Output the [X, Y] coordinate of the center of the cell containing the given text.  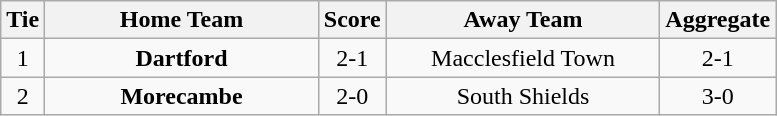
Morecambe [182, 96]
3-0 [718, 96]
Away Team [523, 20]
Tie [23, 20]
Home Team [182, 20]
Score [352, 20]
South Shields [523, 96]
Macclesfield Town [523, 58]
2-0 [352, 96]
Aggregate [718, 20]
2 [23, 96]
Dartford [182, 58]
1 [23, 58]
